Scan for the cell matching the given text and deliver its [X, Y] coordinate at center. 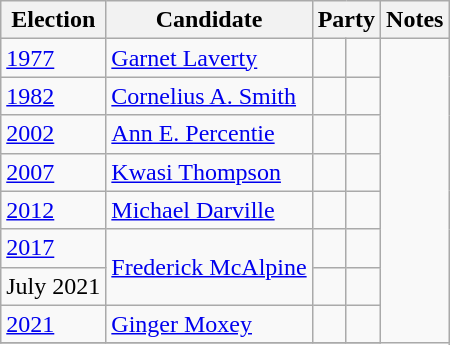
2007 [54, 172]
Frederick McAlpine [209, 267]
Michael Darville [209, 210]
Ann E. Percentie [209, 134]
Notes [415, 20]
Candidate [209, 20]
1977 [54, 58]
1982 [54, 96]
2012 [54, 210]
2021 [54, 324]
July 2021 [54, 286]
Ginger Moxey [209, 324]
Kwasi Thompson [209, 172]
2002 [54, 134]
2017 [54, 248]
Party [346, 20]
Cornelius A. Smith [209, 96]
Election [54, 20]
Garnet Laverty [209, 58]
